From the cell containing the given text, extract its center point as (x, y) coordinate. 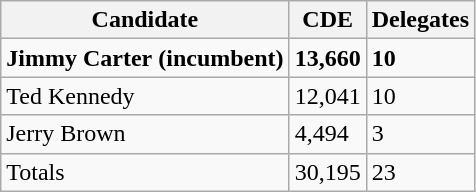
4,494 (328, 134)
23 (420, 172)
Jerry Brown (145, 134)
Candidate (145, 20)
12,041 (328, 96)
Jimmy Carter (incumbent) (145, 58)
3 (420, 134)
CDE (328, 20)
30,195 (328, 172)
Delegates (420, 20)
Totals (145, 172)
Ted Kennedy (145, 96)
13,660 (328, 58)
